Extract the (x, y) coordinate from the center of the cell holding the provided text.  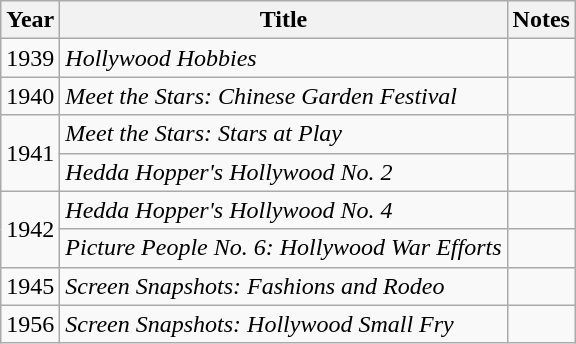
1956 (30, 324)
Hedda Hopper's Hollywood No. 4 (284, 210)
Picture People No. 6: Hollywood War Efforts (284, 248)
1942 (30, 229)
1945 (30, 286)
Hedda Hopper's Hollywood No. 2 (284, 172)
Meet the Stars: Chinese Garden Festival (284, 96)
1939 (30, 58)
1940 (30, 96)
Title (284, 20)
Notes (541, 20)
Hollywood Hobbies (284, 58)
1941 (30, 153)
Screen Snapshots: Fashions and Rodeo (284, 286)
Year (30, 20)
Meet the Stars: Stars at Play (284, 134)
Screen Snapshots: Hollywood Small Fry (284, 324)
